Find where the given text appears and provide that cell's center as (x, y) coordinate. 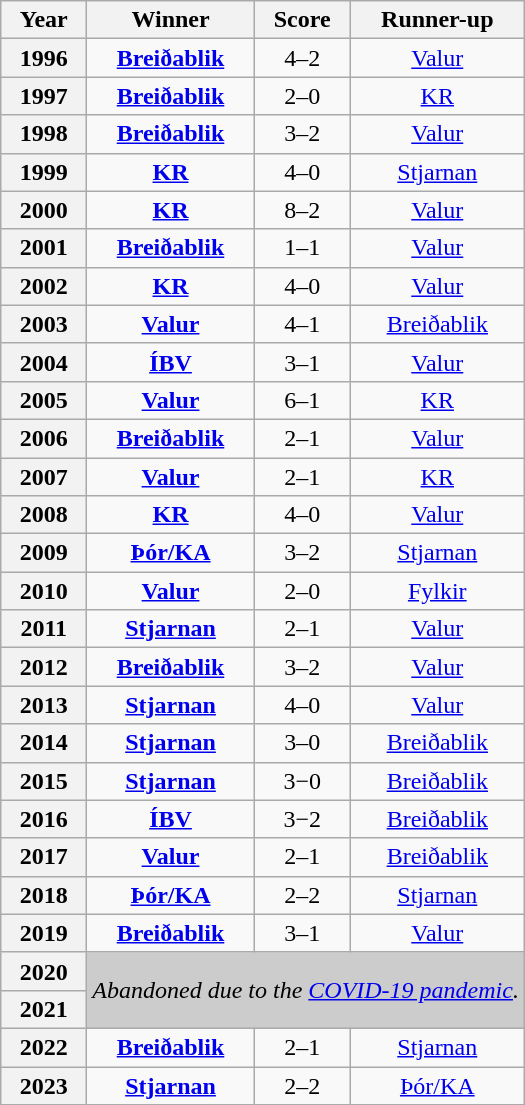
2014 (44, 743)
8–2 (302, 210)
1998 (44, 134)
2017 (44, 857)
2000 (44, 210)
1999 (44, 172)
1–1 (302, 248)
2006 (44, 438)
2002 (44, 286)
6–1 (302, 400)
2015 (44, 781)
2001 (44, 248)
Fylkir (437, 591)
2004 (44, 362)
2007 (44, 477)
2003 (44, 324)
3−0 (302, 781)
2021 (44, 1009)
2016 (44, 819)
Winner (170, 20)
2010 (44, 591)
1997 (44, 96)
2009 (44, 553)
2013 (44, 705)
4–2 (302, 58)
2019 (44, 933)
3–0 (302, 743)
2011 (44, 629)
1996 (44, 58)
4–1 (302, 324)
2008 (44, 515)
2020 (44, 971)
Runner-up (437, 20)
Year (44, 20)
2005 (44, 400)
2012 (44, 667)
2023 (44, 1085)
Score (302, 20)
3−2 (302, 819)
Abandoned due to the COVID-19 pandemic. (306, 990)
2018 (44, 895)
2022 (44, 1047)
